Scan for the cell matching the given text and deliver its [X, Y] coordinate at center. 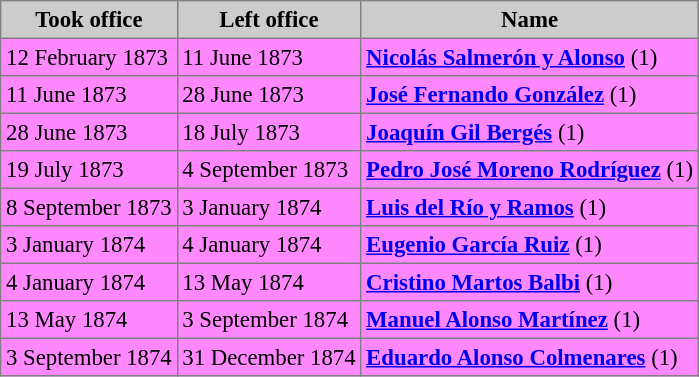
Eugenio García Ruiz (1) [530, 245]
Eduardo Alonso Colmenares (1) [530, 357]
19 July 1873 [89, 170]
Nicolás Salmerón y Alonso (1) [530, 57]
31 December 1874 [269, 357]
José Fernando González (1) [530, 95]
18 July 1873 [269, 132]
4 September 1873 [269, 170]
Cristino Martos Balbi (1) [530, 282]
8 September 1873 [89, 207]
Took office [89, 20]
Joaquín Gil Bergés (1) [530, 132]
Manuel Alonso Martínez (1) [530, 320]
12 February 1873 [89, 57]
Luis del Río y Ramos (1) [530, 207]
Pedro José Moreno Rodríguez (1) [530, 170]
Left office [269, 20]
Name [530, 20]
